Find where the given text appears and provide that cell's center as (X, Y) coordinate. 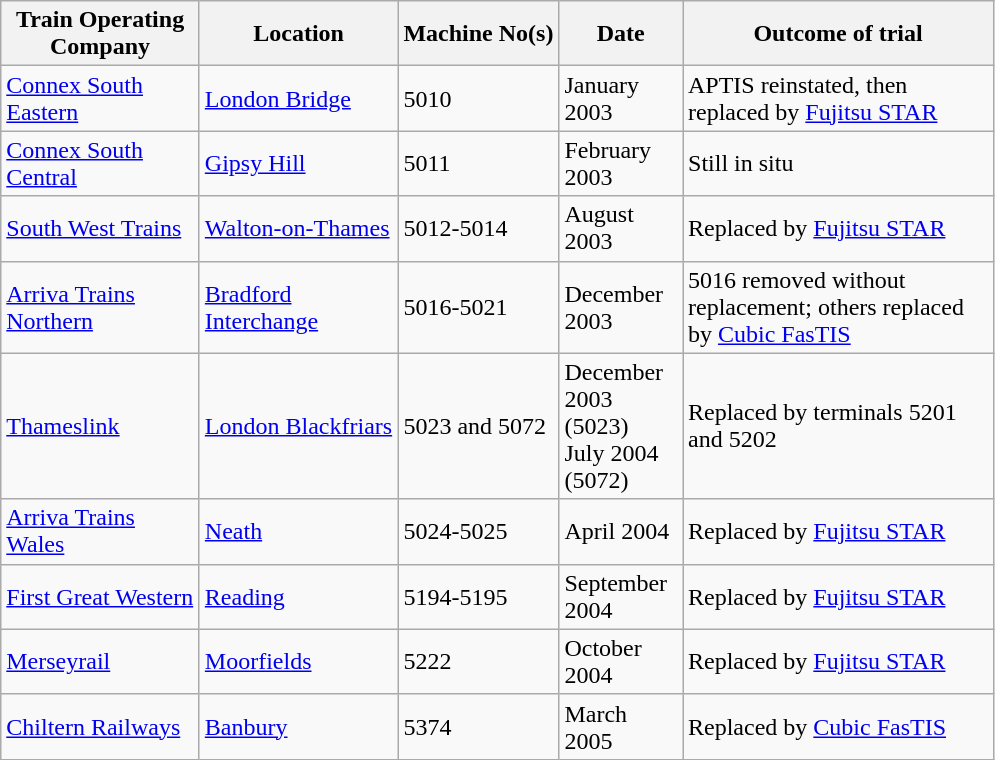
Merseyrail (100, 662)
Bradford Interchange (298, 307)
Still in situ (838, 164)
April 2004 (621, 532)
Gipsy Hill (298, 164)
Replaced by terminals 5201 and 5202 (838, 426)
5194-5195 (478, 596)
5010 (478, 98)
October 2004 (621, 662)
Outcome of trial (838, 34)
5012-5014 (478, 228)
5016 removed without replacement; others replaced by Cubic FasTIS (838, 307)
Walton-on-Thames (298, 228)
5374 (478, 726)
Neath (298, 532)
5016-5021 (478, 307)
5222 (478, 662)
First Great Western (100, 596)
August 2003 (621, 228)
5024-5025 (478, 532)
5023 and 5072 (478, 426)
Connex South Eastern (100, 98)
Arriva Trains Northern (100, 307)
South West Trains (100, 228)
Moorfields (298, 662)
Date (621, 34)
Chiltern Railways (100, 726)
Location (298, 34)
Connex South Central (100, 164)
September 2004 (621, 596)
Arriva Trains Wales (100, 532)
December 2003 (5023)July 2004 (5072) (621, 426)
Machine No(s) (478, 34)
December 2003 (621, 307)
APTIS reinstated, then replaced by Fujitsu STAR (838, 98)
5011 (478, 164)
Banbury (298, 726)
London Bridge (298, 98)
Thameslink (100, 426)
Train Operating Company (100, 34)
London Blackfriars (298, 426)
February 2003 (621, 164)
January 2003 (621, 98)
Replaced by Cubic FasTIS (838, 726)
March 2005 (621, 726)
Reading (298, 596)
